Extract the (x, y) coordinate from the center of the cell holding the provided text.  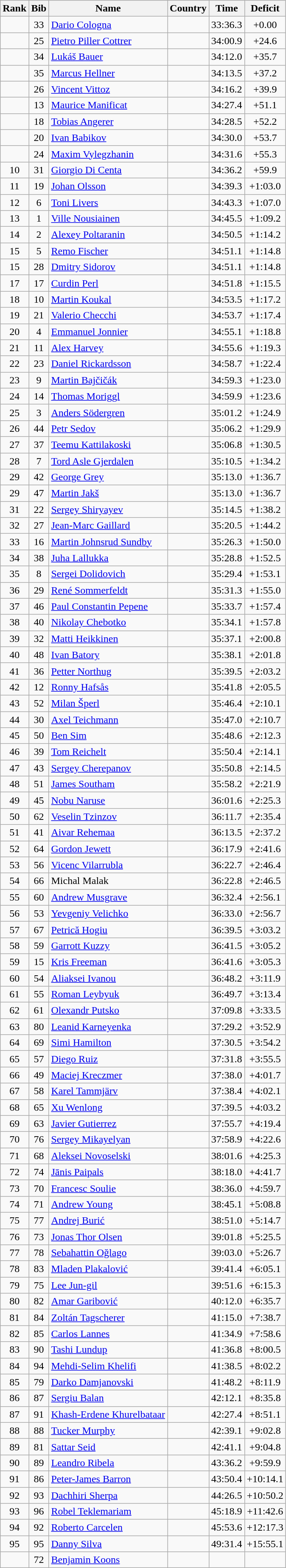
+8:51.1 (265, 1414)
+4:41.7 (265, 1172)
Toni Livers (108, 203)
34:58.7 (227, 364)
43:36.2 (227, 1463)
Zoltán Tagscherer (108, 1317)
Emmanuel Jonnier (108, 332)
+1:17.2 (265, 299)
39:51.6 (227, 1285)
+12:17.3 (265, 1528)
+4:03.2 (265, 1107)
+35.7 (265, 57)
35:41.8 (227, 687)
Matti Heikkinen (108, 639)
34:59.3 (227, 380)
Francesc Soulie (108, 1188)
Tord Asle Gjerdalen (108, 461)
35:50.4 (227, 752)
+1:44.2 (265, 526)
Paul Constantin Pepene (108, 606)
35:14.5 (227, 510)
Michal Malak (108, 881)
Jonas Thor Olsen (108, 1237)
Milan Šperl (108, 703)
Remo Fischer (108, 251)
+3:13.4 (265, 994)
Amar Garibović (108, 1301)
6 (39, 203)
44:26.5 (227, 1495)
34:27.4 (227, 105)
Tobias Angerer (108, 121)
41:15.0 (227, 1317)
Danny Silva (108, 1544)
+9:02.8 (265, 1430)
36:11.7 (227, 816)
+3:03.2 (265, 929)
Andrej Burić (108, 1220)
Karel Tammjärv (108, 1091)
36:01.6 (227, 800)
49:31.4 (227, 1544)
96 (39, 1512)
+11:42.6 (265, 1512)
Axel Teichmann (108, 720)
Yevgeniy Velichko (108, 913)
34:36.2 (227, 170)
+2:05.5 (265, 687)
+1:23.6 (265, 396)
Daniel Rickardsson (108, 364)
38:18.0 (227, 1172)
+2:10.1 (265, 703)
33:36.3 (227, 25)
Vincent Vittoz (108, 89)
Giorgio Di Centa (108, 170)
37:31.8 (227, 1059)
+1:14.2 (265, 235)
41:36.8 (227, 1350)
5 (39, 251)
35:50.8 (227, 768)
Sergey Shiryayev (108, 510)
Dario Cologna (108, 25)
Andrew Musgrave (108, 897)
+1:23.0 (265, 380)
Sergiu Balan (108, 1398)
Dmitry Sidorov (108, 267)
Rank (14, 8)
34:00.9 (227, 41)
+1:52.5 (265, 558)
Jānis Paipals (108, 1172)
35:46.4 (227, 703)
Roberto Carcelen (108, 1528)
37:29.2 (227, 1027)
36:22.8 (227, 881)
+4:01.7 (265, 1075)
Aliaksei Ivanou (108, 978)
+8:00.5 (265, 1350)
+6:15.3 (265, 1285)
+2:14.1 (265, 752)
7 (39, 461)
34:59.9 (227, 396)
+53.7 (265, 138)
37:30.5 (227, 1043)
4 (39, 332)
Petrică Hogiu (108, 929)
Diego Ruiz (108, 1059)
Martin Johnsrud Sundby (108, 542)
Jean-Marc Gaillard (108, 526)
+2:10.7 (265, 720)
34:13.5 (227, 73)
39:41.4 (227, 1269)
35:47.0 (227, 720)
Aleksei Novoselski (108, 1156)
+2:21.9 (265, 784)
35:28.8 (227, 558)
+10:14.1 (265, 1479)
Benjamin Koons (108, 1560)
Xu Wenlong (108, 1107)
+1:07.0 (265, 203)
+2:12.3 (265, 736)
43:50.4 (227, 1479)
45:53.6 (227, 1528)
34:16.2 (227, 89)
Javier Gutierrez (108, 1123)
Gordon Jewett (108, 849)
9 (39, 380)
Garrott Kuzzy (108, 946)
36:39.5 (227, 929)
+5:08.8 (265, 1204)
39:03.0 (227, 1253)
Martin Bajčičák (108, 380)
Tucker Murphy (108, 1430)
34:55.1 (227, 332)
+1:57.4 (265, 606)
+2:25.3 (265, 800)
36:17.9 (227, 849)
Simi Hamilton (108, 1043)
Pietro Piller Cottrer (108, 41)
Olexandr Putsko (108, 1011)
36:33.0 (227, 913)
+1:03.0 (265, 186)
36:32.4 (227, 897)
Vicenc Vilarrubla (108, 865)
+8:02.2 (265, 1366)
+2:35.4 (265, 816)
34:28.5 (227, 121)
+1:34.2 (265, 461)
37:39.5 (227, 1107)
38:36.0 (227, 1188)
36:22.7 (227, 865)
+15:55.1 (265, 1544)
+5:26.7 (265, 1253)
2 (39, 235)
Ivan Batory (108, 655)
Petr Sedov (108, 428)
34:43.3 (227, 203)
Lee Jun-gil (108, 1285)
+1:53.1 (265, 574)
Lukáš Bauer (108, 57)
Maxim Vylegzhanin (108, 154)
42:41.1 (227, 1447)
+51.1 (265, 105)
+59.9 (265, 170)
+1:18.8 (265, 332)
+8:35.8 (265, 1398)
+4:22.6 (265, 1140)
41:34.9 (227, 1334)
Juha Lallukka (108, 558)
35:38.1 (227, 655)
+2:14.5 (265, 768)
Ben Sim (108, 736)
35:29.4 (227, 574)
+3:05.2 (265, 946)
+1:22.4 (265, 364)
38:45.1 (227, 1204)
+1:24.9 (265, 412)
+37.2 (265, 73)
+2:56.1 (265, 897)
Ronny Hafsås (108, 687)
+0.00 (265, 25)
35:39.5 (227, 671)
37:55.7 (227, 1123)
Nikolay Chebotko (108, 622)
Robel Teklemariam (108, 1512)
34:31.6 (227, 154)
Time (227, 8)
Name (108, 8)
35:26.3 (227, 542)
35:48.6 (227, 736)
35:06.2 (227, 428)
+5:25.5 (265, 1237)
+24.6 (265, 41)
Thomas Moriggl (108, 396)
34:39.3 (227, 186)
+7:58.6 (265, 1334)
+2:37.2 (265, 833)
3 (39, 412)
James Southam (108, 784)
+3:33.5 (265, 1011)
René Sommerfeldt (108, 590)
36:49.7 (227, 994)
+6:05.1 (265, 1269)
+1:57.8 (265, 622)
+2:46.5 (265, 881)
+9:59.9 (265, 1463)
39:01.8 (227, 1237)
Alexey Poltaranin (108, 235)
+1:30.5 (265, 445)
Veselin Tzinzov (108, 816)
+2:01.8 (265, 655)
Aivar Rehemaa (108, 833)
34:53.5 (227, 299)
Khash-Erdene Khurelbataar (108, 1414)
+6:35.7 (265, 1301)
41:38.5 (227, 1366)
+3:05.3 (265, 962)
34:51.8 (227, 283)
Sebahattin Oğlago (108, 1253)
42:27.4 (227, 1414)
+3:11.9 (265, 978)
+2:46.4 (265, 865)
Carlos Lannes (108, 1334)
+8:11.9 (265, 1382)
Peter-James Barron (108, 1479)
Bib (39, 8)
+1:29.9 (265, 428)
+52.2 (265, 121)
George Grey (108, 477)
Curdin Perl (108, 283)
+39.9 (265, 89)
42:39.1 (227, 1430)
Ville Nousiainen (108, 219)
+2:03.2 (265, 671)
34:53.7 (227, 315)
41:48.2 (227, 1382)
36:13.5 (227, 833)
+10:50.2 (265, 1495)
38:01.6 (227, 1156)
Kris Freeman (108, 962)
Ivan Babikov (108, 138)
36:48.2 (227, 978)
+1:09.2 (265, 219)
30 (39, 720)
Sergey Cherepanov (108, 768)
38:51.0 (227, 1220)
+2:00.8 (265, 639)
+2:56.7 (265, 913)
34:30.0 (227, 138)
+1:55.0 (265, 590)
Valerio Checchi (108, 315)
Martin Jakš (108, 493)
34:55.6 (227, 348)
Roman Leybyuk (108, 994)
+1:17.4 (265, 315)
37:58.9 (227, 1140)
35:33.7 (227, 606)
+4:19.4 (265, 1123)
Darko Damjanovski (108, 1382)
+1:50.0 (265, 542)
Andrew Young (108, 1204)
+1:19.3 (265, 348)
Marcus Hellner (108, 73)
+4:25.3 (265, 1156)
8 (39, 574)
+2:41.6 (265, 849)
+7:38.7 (265, 1317)
+1:38.2 (265, 510)
Maciej Kreczmer (108, 1075)
34:12.0 (227, 57)
+4:59.7 (265, 1188)
35:20.5 (227, 526)
Mladen Plakalović (108, 1269)
35:58.2 (227, 784)
35:31.3 (227, 590)
Dachhiri Sherpa (108, 1495)
+5:14.7 (265, 1220)
Martin Koukal (108, 299)
Sergei Dolidovich (108, 574)
Maurice Manificat (108, 105)
Tom Reichelt (108, 752)
Leandro Ribela (108, 1463)
Teemu Kattilakoski (108, 445)
+3:55.5 (265, 1059)
34:50.5 (227, 235)
Sattar Seid (108, 1447)
34:45.5 (227, 219)
42:12.1 (227, 1398)
Sergey Mikayelyan (108, 1140)
Johan Olsson (108, 186)
35:06.8 (227, 445)
36:41.6 (227, 962)
45:18.9 (227, 1512)
35:10.5 (227, 461)
Deficit (265, 8)
Mehdi-Selim Khelifi (108, 1366)
16 (39, 542)
Anders Södergren (108, 412)
+3:52.9 (265, 1027)
40:12.0 (227, 1301)
36:41.5 (227, 946)
37:09.8 (227, 1011)
Alex Harvey (108, 348)
Tashi Lundup (108, 1350)
37:38.0 (227, 1075)
Nobu Naruse (108, 800)
+9:04.8 (265, 1447)
+4:02.1 (265, 1091)
Country (188, 8)
+3:54.2 (265, 1043)
35:01.2 (227, 412)
Petter Northug (108, 671)
+1:15.5 (265, 283)
+55.3 (265, 154)
1 (39, 219)
Leanid Karneyenka (108, 1027)
37:38.4 (227, 1091)
35:34.1 (227, 622)
35:37.1 (227, 639)
